Scan for the cell matching the given text and deliver its (X, Y) coordinate at center. 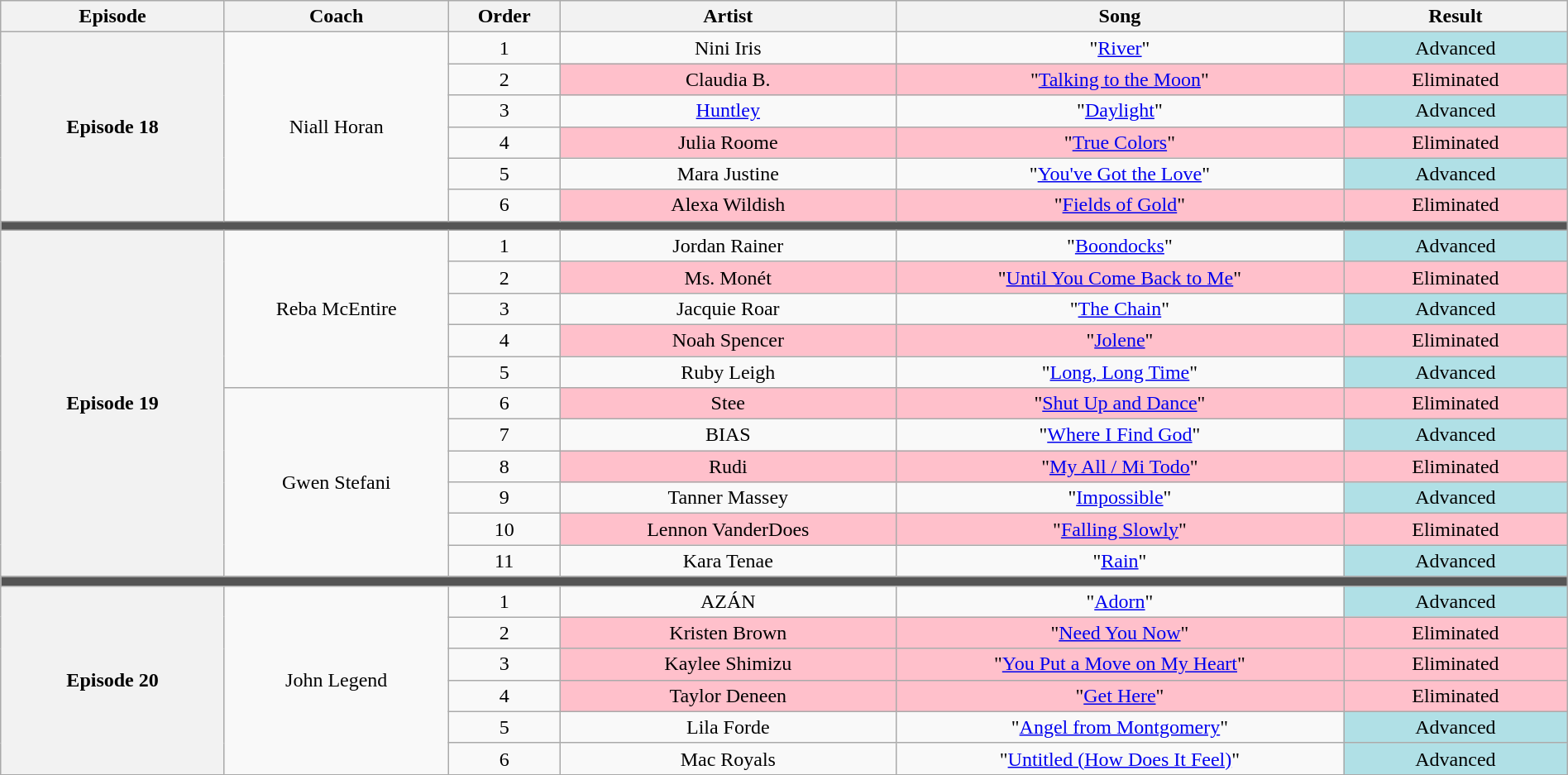
Gwen Stefani (336, 482)
9 (504, 498)
Lila Forde (728, 727)
Song (1120, 17)
Kaylee Shimizu (728, 664)
"Where I Find God" (1120, 435)
"True Colors" (1120, 142)
Result (1456, 17)
Alexa Wildish (728, 205)
Taylor Deneen (728, 696)
"Long, Long Time" (1120, 371)
Artist (728, 17)
Claudia B. (728, 79)
"Daylight" (1120, 111)
Jacquie Roar (728, 309)
"River" (1120, 48)
Jordan Rainer (728, 246)
"Need You Now" (1120, 633)
Coach (336, 17)
Stee (728, 404)
Tanner Massey (728, 498)
"Rain" (1120, 561)
"Impossible" (1120, 498)
"Talking to the Moon" (1120, 79)
11 (504, 561)
"Adorn" (1120, 601)
Episode (112, 17)
10 (504, 529)
Julia Roome (728, 142)
Rudi (728, 466)
Lennon VanderDoes (728, 529)
Order (504, 17)
"Shut Up and Dance" (1120, 404)
John Legend (336, 680)
Mac Royals (728, 758)
"Until You Come Back to Me" (1120, 277)
Nini Iris (728, 48)
"Jolene" (1120, 340)
Episode 20 (112, 680)
Kara Tenae (728, 561)
8 (504, 466)
"Untitled (How Does It Feel)" (1120, 758)
Ruby Leigh (728, 371)
"Angel from Montgomery" (1120, 727)
Kristen Brown (728, 633)
Reba McEntire (336, 309)
"Get Here" (1120, 696)
BIAS (728, 435)
Niall Horan (336, 127)
"Boondocks" (1120, 246)
"My All / Mi Todo" (1120, 466)
"The Chain" (1120, 309)
Ms. Monét (728, 277)
AZÁN (728, 601)
7 (504, 435)
Huntley (728, 111)
Mara Justine (728, 174)
"You've Got the Love" (1120, 174)
"Falling Slowly" (1120, 529)
"Fields of Gold" (1120, 205)
Episode 19 (112, 404)
Episode 18 (112, 127)
"You Put a Move on My Heart" (1120, 664)
Noah Spencer (728, 340)
